Determine the [x, y] coordinate at the center of the cell enclosing the given text.  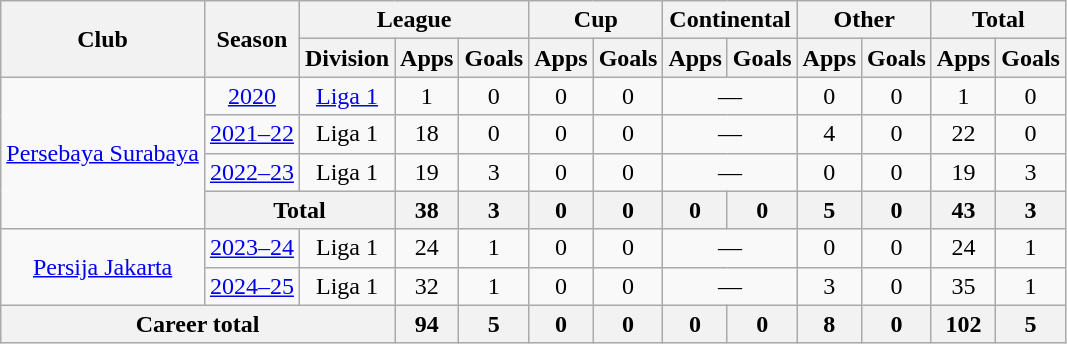
League [414, 20]
2024–25 [252, 286]
43 [963, 210]
Season [252, 39]
8 [829, 324]
38 [427, 210]
Division [346, 58]
18 [427, 134]
Cup [596, 20]
Other [864, 20]
2022–23 [252, 172]
Continental [730, 20]
22 [963, 134]
Persija Jakarta [103, 267]
Club [103, 39]
2021–22 [252, 134]
2023–24 [252, 248]
4 [829, 134]
Persebaya Surabaya [103, 153]
Career total [198, 324]
94 [427, 324]
2020 [252, 96]
32 [427, 286]
102 [963, 324]
35 [963, 286]
